Detect which cell encompasses the target text, then output its (x, y) center coordinate. 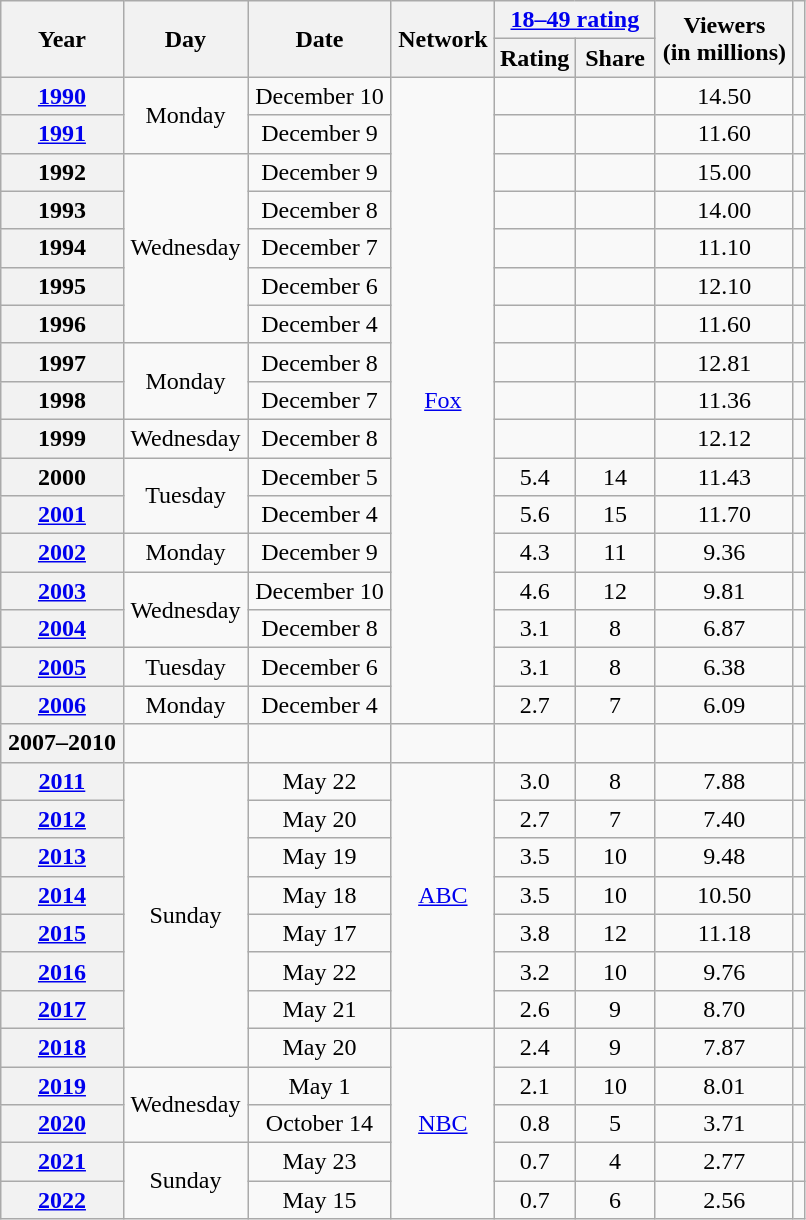
1990 (62, 96)
2012 (62, 819)
1994 (62, 248)
December 5 (320, 477)
6 (615, 1200)
11.18 (724, 933)
7.88 (724, 781)
2019 (62, 1085)
2.6 (534, 1009)
1993 (62, 210)
October 14 (320, 1124)
3.8 (534, 933)
1998 (62, 400)
11 (615, 553)
8.01 (724, 1085)
May 19 (320, 857)
Fox (442, 400)
18–49 rating (574, 20)
12.81 (724, 362)
May 23 (320, 1162)
2021 (62, 1162)
2.4 (534, 1047)
1992 (62, 172)
2004 (62, 629)
12.12 (724, 438)
7.40 (724, 819)
Viewers(in millions) (724, 39)
9.81 (724, 591)
2014 (62, 895)
2016 (62, 971)
2002 (62, 553)
4.3 (534, 553)
2011 (62, 781)
11.70 (724, 515)
Share (615, 58)
2017 (62, 1009)
3.71 (724, 1124)
14.00 (724, 210)
May 18 (320, 895)
ABC (442, 895)
May 15 (320, 1200)
2.56 (724, 1200)
2005 (62, 667)
14.50 (724, 96)
2003 (62, 591)
15 (615, 515)
2015 (62, 933)
2018 (62, 1047)
2007–2010 (62, 743)
2006 (62, 705)
14 (615, 477)
9.48 (724, 857)
2000 (62, 477)
12.10 (724, 286)
11.10 (724, 248)
1999 (62, 438)
15.00 (724, 172)
5.4 (534, 477)
May 21 (320, 1009)
Date (320, 39)
6.09 (724, 705)
Day (185, 39)
8.70 (724, 1009)
9.76 (724, 971)
11.36 (724, 400)
1996 (62, 324)
2022 (62, 1200)
7.87 (724, 1047)
1991 (62, 134)
2.77 (724, 1162)
9.36 (724, 553)
Year (62, 39)
3.2 (534, 971)
5.6 (534, 515)
4 (615, 1162)
5 (615, 1124)
2.1 (534, 1085)
Network (442, 39)
0.8 (534, 1124)
6.87 (724, 629)
1995 (62, 286)
Rating (534, 58)
2001 (62, 515)
6.38 (724, 667)
10.50 (724, 895)
11.43 (724, 477)
May 1 (320, 1085)
May 17 (320, 933)
2020 (62, 1124)
4.6 (534, 591)
3.0 (534, 781)
2013 (62, 857)
1997 (62, 362)
NBC (442, 1123)
